Capture the cell that displays the provided text and extract its [x, y] central coordinate. 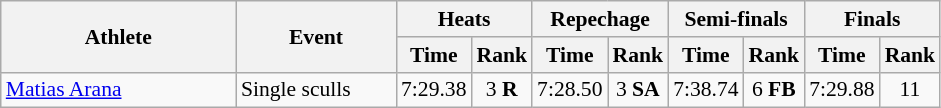
3 SA [638, 90]
Repechage [600, 19]
7:29.38 [434, 90]
11 [910, 90]
Event [316, 36]
Athlete [118, 36]
7:38.74 [706, 90]
7:28.50 [570, 90]
Finals [872, 19]
7:29.88 [842, 90]
Heats [464, 19]
3 R [502, 90]
6 FB [774, 90]
Semi-finals [736, 19]
Matias Arana [118, 90]
Single sculls [316, 90]
